Detect which cell encompasses the target text, then output its (X, Y) center coordinate. 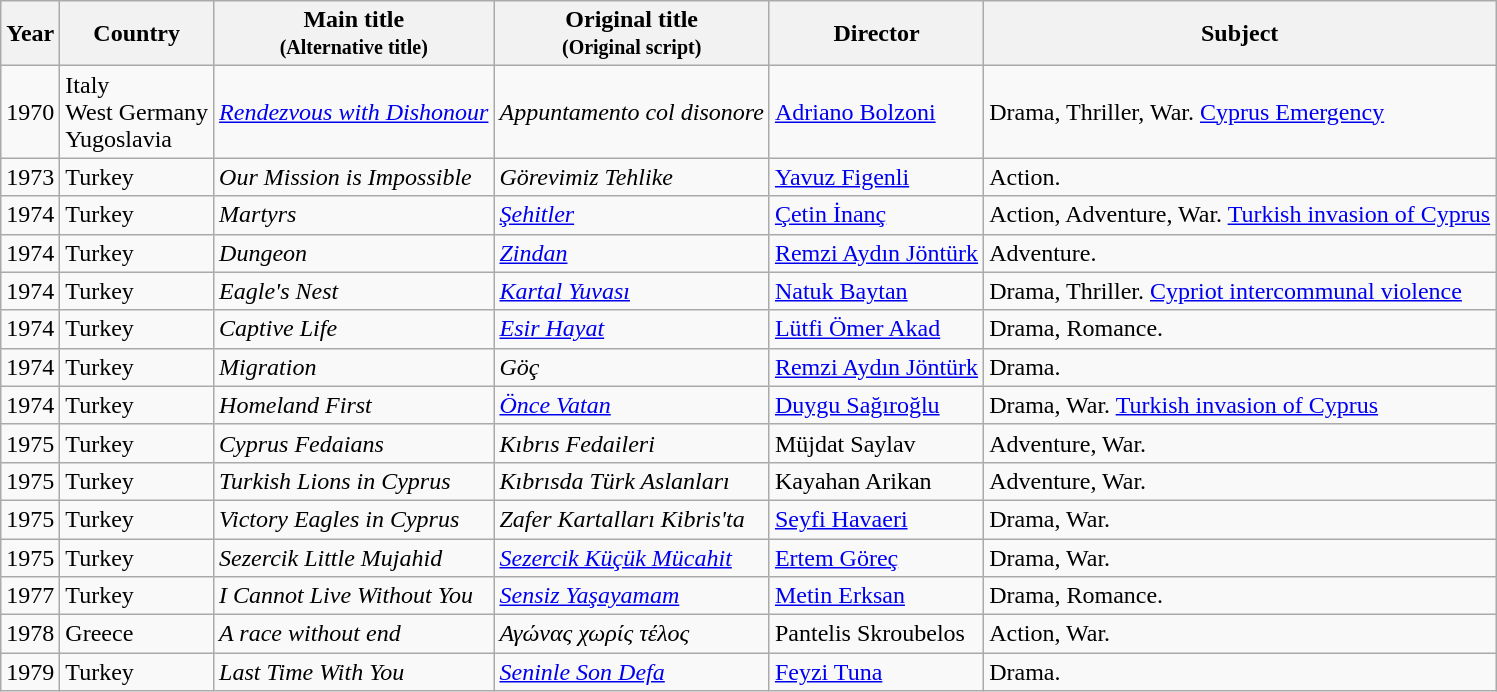
Action, Adventure, War. Turkish invasion of Cyprus (1240, 215)
Adriano Bolzoni (876, 112)
Zafer Kartalları Kibris'ta (632, 519)
Turkish Lions in Cyprus (354, 481)
Martyrs (354, 215)
Our Mission is Impossible (354, 177)
Seninle Son Defa (632, 672)
Migration (354, 367)
Subject (1240, 34)
Lütfi Ömer Akad (876, 329)
Göç (632, 367)
1979 (30, 672)
1977 (30, 596)
Last Time With You (354, 672)
A race without end (354, 634)
Kayahan Arikan (876, 481)
Adventure. (1240, 253)
Appuntamento col disonore (632, 112)
Yavuz Figenli (876, 177)
Feyzi Tuna (876, 672)
Country (137, 34)
Sensiz Yaşayamam (632, 596)
Action. (1240, 177)
Dungeon (354, 253)
Metin Erksan (876, 596)
Çetin İnanç (876, 215)
Drama, War. Turkish invasion of Cyprus (1240, 405)
Seyfi Havaeri (876, 519)
Original title(Original script) (632, 34)
Eagle's Nest (354, 291)
Esir Hayat (632, 329)
Director (876, 34)
Victory Eagles in Cyprus (354, 519)
Action, War. (1240, 634)
Pantelis Skroubelos (876, 634)
Natuk Baytan (876, 291)
Cyprus Fedaians (354, 443)
Kıbrısda Türk Aslanları (632, 481)
Sezercik Little Mujahid (354, 557)
Şehitler (632, 215)
Greece (137, 634)
I Cannot Live Without You (354, 596)
Kıbrıs Fedaileri (632, 443)
Müjdat Saylav (876, 443)
Main title(Alternative title) (354, 34)
ItalyWest GermanyYugoslavia (137, 112)
Görevimiz Tehlike (632, 177)
Kartal Yuvası (632, 291)
Zindan (632, 253)
1973 (30, 177)
Önce Vatan (632, 405)
Αγώνας χωρίς τέλος (632, 634)
Drama, Thriller, War. Cyprus Emergency (1240, 112)
1970 (30, 112)
Captive Life (354, 329)
Year (30, 34)
Homeland First (354, 405)
Duygu Sağıroğlu (876, 405)
Sezercik Küçük Mücahit (632, 557)
1978 (30, 634)
Drama, Thriller. Cypriot intercommunal violence (1240, 291)
Rendezvous with Dishonour (354, 112)
Ertem Göreç (876, 557)
